Scan for the cell matching the given text and deliver its [x, y] coordinate at center. 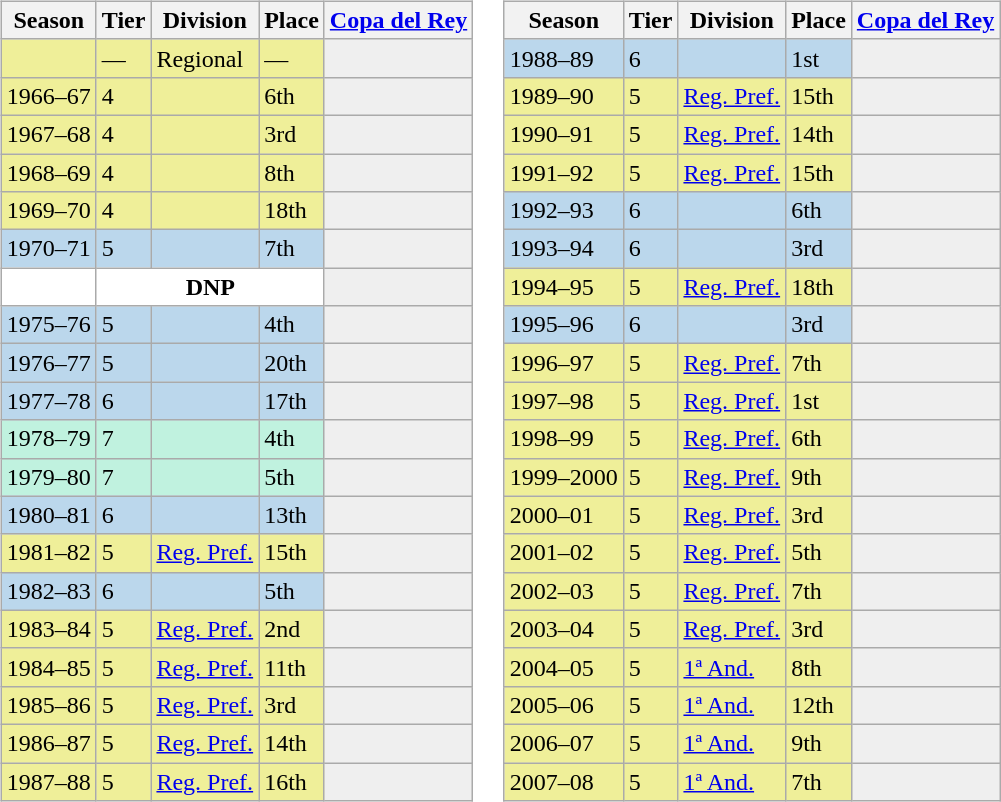
1991–92 [564, 173]
1990–91 [564, 134]
12th [819, 705]
1996–97 [564, 363]
1998–99 [564, 439]
1969–70 [48, 211]
1967–68 [48, 134]
1988–89 [564, 58]
2nd [292, 629]
1985–86 [48, 705]
1976–77 [48, 363]
1977–78 [48, 401]
1994–95 [564, 287]
13th [292, 515]
2004–05 [564, 667]
1970–71 [48, 249]
1981–82 [48, 553]
1982–83 [48, 591]
1993–94 [564, 249]
2000–01 [564, 515]
20th [292, 363]
1975–76 [48, 325]
1966–67 [48, 96]
1992–93 [564, 211]
1999–2000 [564, 477]
2005–06 [564, 705]
1997–98 [564, 401]
1983–84 [48, 629]
1979–80 [48, 477]
1987–88 [48, 781]
2003–04 [564, 629]
2002–03 [564, 591]
16th [292, 781]
1978–79 [48, 439]
2007–08 [564, 781]
1995–96 [564, 325]
2006–07 [564, 743]
1984–85 [48, 667]
Regional [205, 58]
11th [292, 667]
1989–90 [564, 96]
DNP [210, 287]
17th [292, 401]
1986–87 [48, 743]
1980–81 [48, 515]
1968–69 [48, 173]
2001–02 [564, 553]
